Capture the cell that displays the provided text and extract its (X, Y) central coordinate. 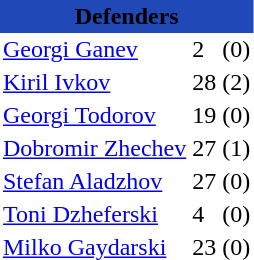
Defenders (126, 16)
(1) (236, 148)
Georgi Todorov (94, 116)
Stefan Aladzhov (94, 182)
(2) (236, 82)
28 (204, 82)
Dobromir Zhechev (94, 148)
Toni Dzheferski (94, 214)
4 (204, 214)
Georgi Ganev (94, 50)
Kiril Ivkov (94, 82)
2 (204, 50)
19 (204, 116)
